Capture the cell that displays the provided text and extract its [x, y] central coordinate. 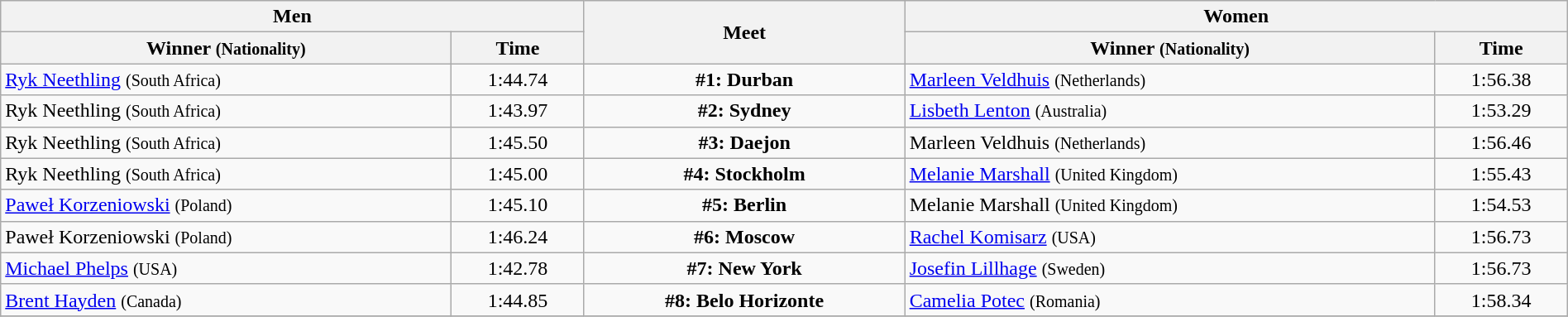
1:45.00 [518, 174]
1:45.50 [518, 142]
1:44.74 [518, 79]
1:46.24 [518, 237]
Meet [744, 32]
1:56.46 [1501, 142]
Men [293, 17]
Women [1236, 17]
#8: Belo Horizonte [744, 300]
#2: Sydney [744, 111]
1:54.53 [1501, 205]
1:44.85 [518, 300]
Michael Phelps (USA) [227, 268]
1:53.29 [1501, 111]
#6: Moscow [744, 237]
1:45.10 [518, 205]
#4: Stockholm [744, 174]
#7: New York [744, 268]
1:42.78 [518, 268]
Camelia Potec (Romania) [1169, 300]
Brent Hayden (Canada) [227, 300]
#3: Daejon [744, 142]
Josefin Lillhage (Sweden) [1169, 268]
1:43.97 [518, 111]
1:58.34 [1501, 300]
1:56.38 [1501, 79]
1:55.43 [1501, 174]
#5: Berlin [744, 205]
#1: Durban [744, 79]
Lisbeth Lenton (Australia) [1169, 111]
Rachel Komisarz (USA) [1169, 237]
